Return the [x, y] coordinate for the center point of the cell that contains the specified text.  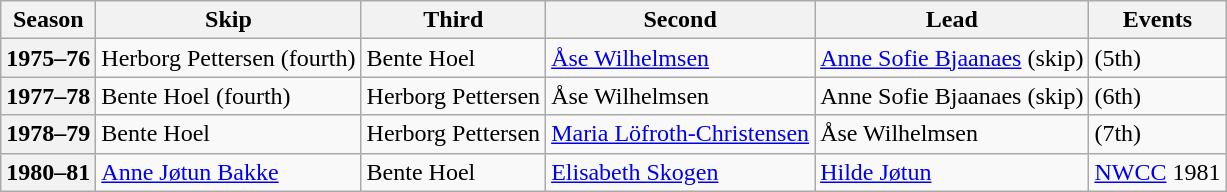
Skip [228, 20]
Maria Löfroth-Christensen [680, 134]
1977–78 [48, 96]
Elisabeth Skogen [680, 172]
Bente Hoel (fourth) [228, 96]
(5th) [1158, 58]
1980–81 [48, 172]
1978–79 [48, 134]
Herborg Pettersen (fourth) [228, 58]
NWCC 1981 [1158, 172]
1975–76 [48, 58]
Third [454, 20]
Second [680, 20]
(6th) [1158, 96]
Events [1158, 20]
Hilde Jøtun [952, 172]
Lead [952, 20]
Anne Jøtun Bakke [228, 172]
Season [48, 20]
(7th) [1158, 134]
